From the cell containing the given text, extract its center point as (x, y) coordinate. 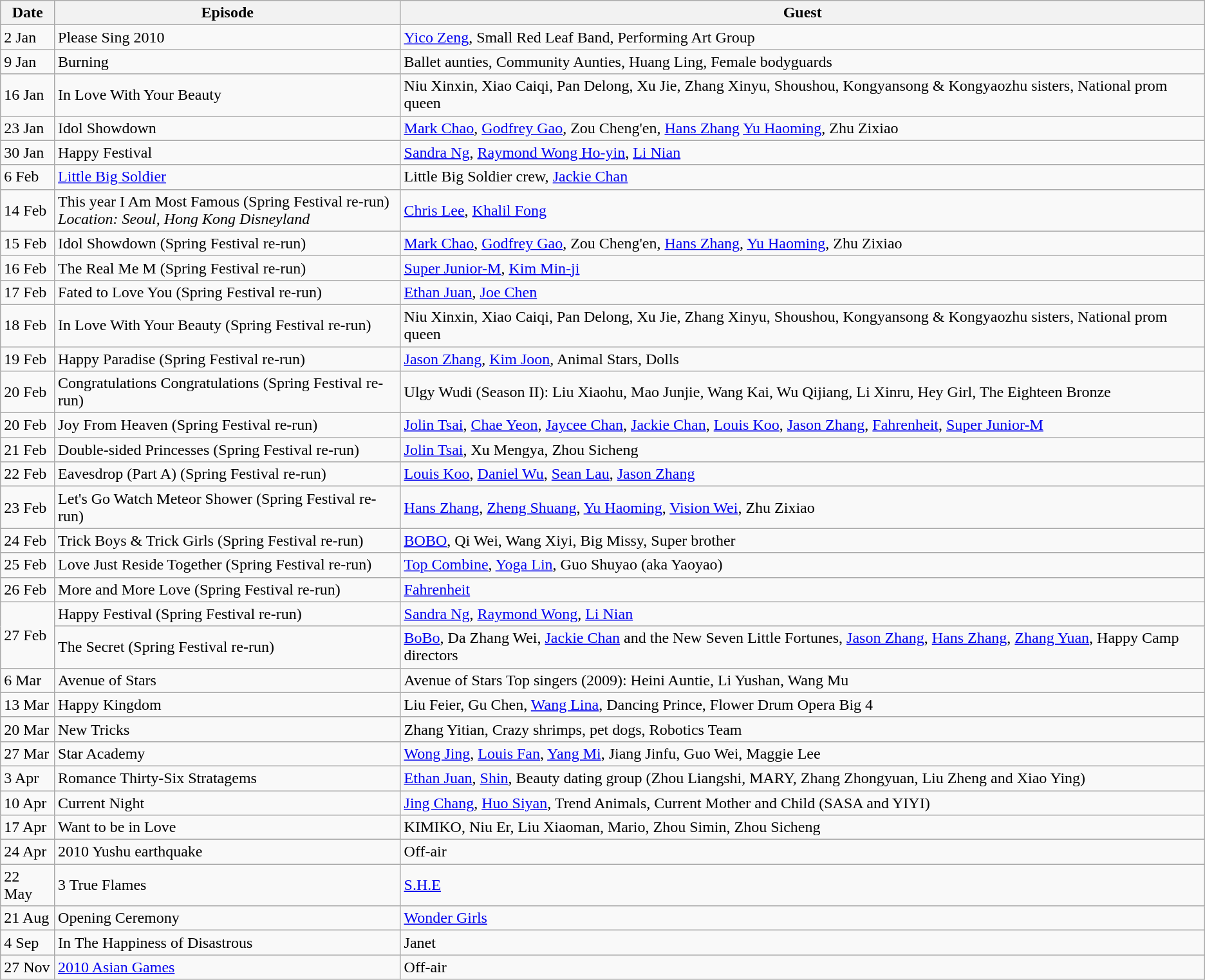
13 Mar (28, 705)
Congratulations Congratulations (Spring Festival re-run) (228, 393)
Happy Festival (Spring Festival re-run) (228, 614)
Love Just Reside Together (Spring Festival re-run) (228, 565)
23 Feb (28, 507)
Burning (228, 62)
Jing Chang, Huo Siyan, Trend Animals, Current Mother and Child (SASA and YIYI) (802, 802)
17 Feb (28, 292)
25 Feb (28, 565)
26 Feb (28, 589)
Guest (802, 13)
Sandra Ng, Raymond Wong Ho-yin, Li Nian (802, 153)
2 Jan (28, 37)
18 Feb (28, 326)
Wong Jing, Louis Fan, Yang Mi, Jiang Jinfu, Guo Wei, Maggie Lee (802, 753)
Fahrenheit (802, 589)
21 Aug (28, 918)
Top Combine, Yoga Lin, Guo Shuyao (aka Yaoyao) (802, 565)
16 Jan (28, 95)
Please Sing 2010 (228, 37)
Happy Paradise (Spring Festival re-run) (228, 358)
Zhang Yitian, Crazy shrimps, pet dogs, Robotics Team (802, 729)
New Tricks (228, 729)
Avenue of Stars (228, 680)
Fated to Love You (Spring Festival re-run) (228, 292)
Wonder Girls (802, 918)
Happy Festival (228, 153)
Mark Chao, Godfrey Gao, Zou Cheng'en, Hans Zhang Yu Haoming, Zhu Zixiao (802, 128)
27 Feb (28, 634)
2010 Asian Games (228, 967)
Joy From Heaven (Spring Festival re-run) (228, 425)
19 Feb (28, 358)
Romance Thirty-Six Stratagems (228, 778)
Sandra Ng, Raymond Wong, Li Nian (802, 614)
Yico Zeng, Small Red Leaf Band, Performing Art Group (802, 37)
Double-sided Princesses (Spring Festival re-run) (228, 450)
Louis Koo, Daniel Wu, Sean Lau, Jason Zhang (802, 474)
Idol Showdown (228, 128)
23 Jan (28, 128)
Avenue of Stars Top singers (2009): Heini Auntie, Li Yushan, Wang Mu (802, 680)
Ballet aunties, Community Aunties, Huang Ling, Female bodyguards (802, 62)
Let's Go Watch Meteor Shower (Spring Festival re-run) (228, 507)
Ulgy Wudi (Season II): Liu Xiaohu, Mao Junjie, Wang Kai, Wu Qijiang, Li Xinru, Hey Girl, The Eighteen Bronze (802, 393)
The Secret (Spring Festival re-run) (228, 647)
14 Feb (28, 210)
24 Feb (28, 541)
The Real Me M (Spring Festival re-run) (228, 268)
Janet (802, 943)
21 Feb (28, 450)
9 Jan (28, 62)
Super Junior-M, Kim Min-ji (802, 268)
Trick Boys & Trick Girls (Spring Festival re-run) (228, 541)
BoBo, Da Zhang Wei, Jackie Chan and the New Seven Little Fortunes, Jason Zhang, Hans Zhang, Zhang Yuan, Happy Camp directors (802, 647)
In The Happiness of Disastrous (228, 943)
Chris Lee, Khalil Fong (802, 210)
20 Mar (28, 729)
Star Academy (228, 753)
3 Apr (28, 778)
Hans Zhang, Zheng Shuang, Yu Haoming, Vision Wei, Zhu Zixiao (802, 507)
Mark Chao, Godfrey Gao, Zou Cheng'en, Hans Zhang, Yu Haoming, Zhu Zixiao (802, 243)
BOBO, Qi Wei, Wang Xiyi, Big Missy, Super brother (802, 541)
This year I Am Most Famous (Spring Festival re-run)Location: Seoul, Hong Kong Disneyland (228, 210)
17 Apr (28, 827)
Idol Showdown (Spring Festival re-run) (228, 243)
6 Feb (28, 177)
In Love With Your Beauty (Spring Festival re-run) (228, 326)
Date (28, 13)
27 Nov (28, 967)
16 Feb (28, 268)
Little Big Soldier (228, 177)
22 May (28, 885)
3 True Flames (228, 885)
10 Apr (28, 802)
Ethan Juan, Shin, Beauty dating group (Zhou Liangshi, MARY, Zhang Zhongyuan, Liu Zheng and Xiao Ying) (802, 778)
Ethan Juan, Joe Chen (802, 292)
Jolin Tsai, Chae Yeon, Jaycee Chan, Jackie Chan, Louis Koo, Jason Zhang, Fahrenheit, Super Junior-M (802, 425)
30 Jan (28, 153)
S.H.E (802, 885)
Jolin Tsai, Xu Mengya, Zhou Sicheng (802, 450)
Episode (228, 13)
More and More Love (Spring Festival re-run) (228, 589)
22 Feb (28, 474)
4 Sep (28, 943)
Liu Feier, Gu Chen, Wang Lina, Dancing Prince, Flower Drum Opera Big 4 (802, 705)
15 Feb (28, 243)
Happy Kingdom (228, 705)
24 Apr (28, 852)
Little Big Soldier crew, Jackie Chan (802, 177)
In Love With Your Beauty (228, 95)
KIMIKO, Niu Er, Liu Xiaoman, Mario, Zhou Simin, Zhou Sicheng (802, 827)
Jason Zhang, Kim Joon, Animal Stars, Dolls (802, 358)
Eavesdrop (Part A) (Spring Festival re-run) (228, 474)
2010 Yushu earthquake (228, 852)
Current Night (228, 802)
Opening Ceremony (228, 918)
27 Mar (28, 753)
Want to be in Love (228, 827)
6 Mar (28, 680)
